Identify which cell holds the provided text, then report its [x, y] central coordinate. 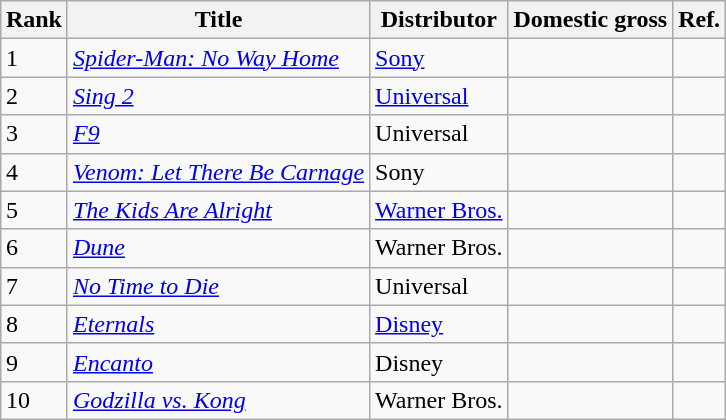
No Time to Die [218, 286]
F9 [218, 134]
Encanto [218, 362]
5 [34, 210]
9 [34, 362]
10 [34, 400]
Dune [218, 248]
8 [34, 324]
Title [218, 20]
Sing 2 [218, 96]
Eternals [218, 324]
Distributor [439, 20]
The Kids Are Alright [218, 210]
Ref. [700, 20]
7 [34, 286]
1 [34, 58]
Domestic gross [590, 20]
6 [34, 248]
Rank [34, 20]
Venom: Let There Be Carnage [218, 172]
Spider-Man: No Way Home [218, 58]
4 [34, 172]
2 [34, 96]
Godzilla vs. Kong [218, 400]
3 [34, 134]
